Output the [x, y] coordinate of the center of the cell containing the given text.  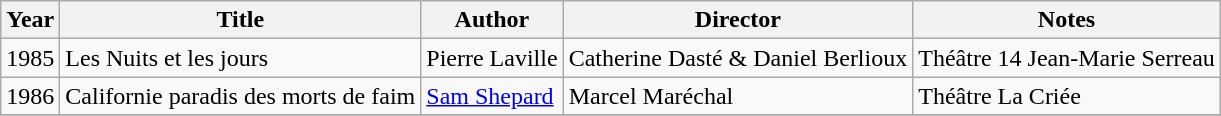
Théâtre 14 Jean-Marie Serreau [1067, 58]
1986 [30, 96]
Sam Shepard [492, 96]
Director [738, 20]
Les Nuits et les jours [240, 58]
Théâtre La Criée [1067, 96]
Catherine Dasté & Daniel Berlioux [738, 58]
Pierre Laville [492, 58]
1985 [30, 58]
Author [492, 20]
Marcel Maréchal [738, 96]
Californie paradis des morts de faim [240, 96]
Notes [1067, 20]
Year [30, 20]
Title [240, 20]
